Identify which cell holds the provided text, then report its (x, y) central coordinate. 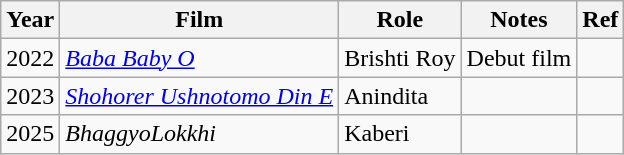
2022 (30, 58)
Baba Baby O (200, 58)
2025 (30, 134)
Shohorer Ushnotomo Din E (200, 96)
Kaberi (400, 134)
Debut film (519, 58)
Ref (600, 20)
Role (400, 20)
2023 (30, 96)
Notes (519, 20)
Film (200, 20)
Year (30, 20)
Brishti Roy (400, 58)
BhaggyoLokkhi (200, 134)
Anindita (400, 96)
